Capture the cell that displays the provided text and extract its [X, Y] central coordinate. 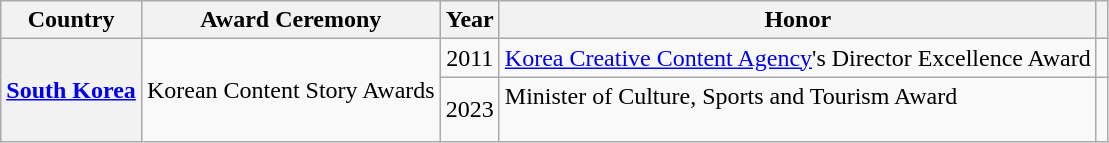
2023 [470, 110]
2011 [470, 58]
Award Ceremony [290, 20]
Honor [798, 20]
Korean Content Story Awards [290, 90]
Korea Creative Content Agency's Director Excellence Award [798, 58]
Country [72, 20]
Minister of Culture, Sports and Tourism Award [798, 110]
Year [470, 20]
South Korea [72, 90]
